Return the [x, y] coordinate for the center point of the cell that contains the specified text.  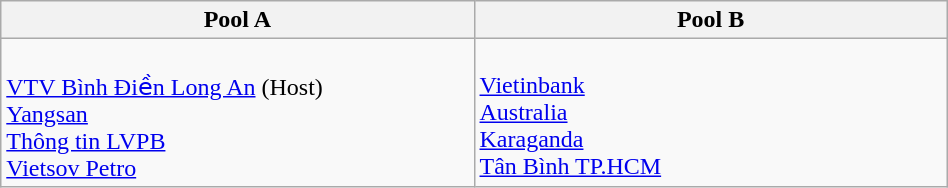
Pool B [710, 20]
VTV Bình Điền Long An (Host) Yangsan Thông tin LVPB Vietsov Petro [238, 113]
Vietinbank Australia Karaganda Tân Bình TP.HCM [710, 113]
Pool A [238, 20]
